Identify which cell holds the provided text, then report its [x, y] central coordinate. 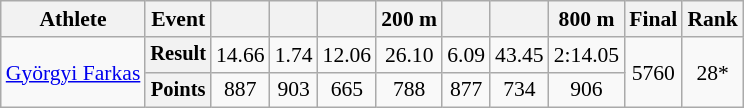
14.66 [240, 55]
788 [409, 90]
903 [294, 90]
877 [466, 90]
665 [348, 90]
2:14.05 [586, 55]
28* [712, 72]
12.06 [348, 55]
734 [520, 90]
Event [178, 19]
6.09 [466, 55]
43.45 [520, 55]
Györgyi Farkas [74, 72]
Final [653, 19]
906 [586, 90]
5760 [653, 72]
Points [178, 90]
Rank [712, 19]
Result [178, 55]
887 [240, 90]
Athlete [74, 19]
1.74 [294, 55]
800 m [586, 19]
200 m [409, 19]
26.10 [409, 55]
